For the text-containing cell, return its midpoint in [X, Y] coordinate format. 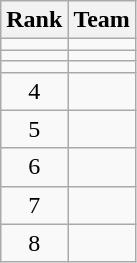
Rank [34, 20]
Team [102, 20]
5 [34, 129]
8 [34, 243]
4 [34, 91]
7 [34, 205]
6 [34, 167]
